Return the [X, Y] coordinate for the center point of the cell that contains the specified text.  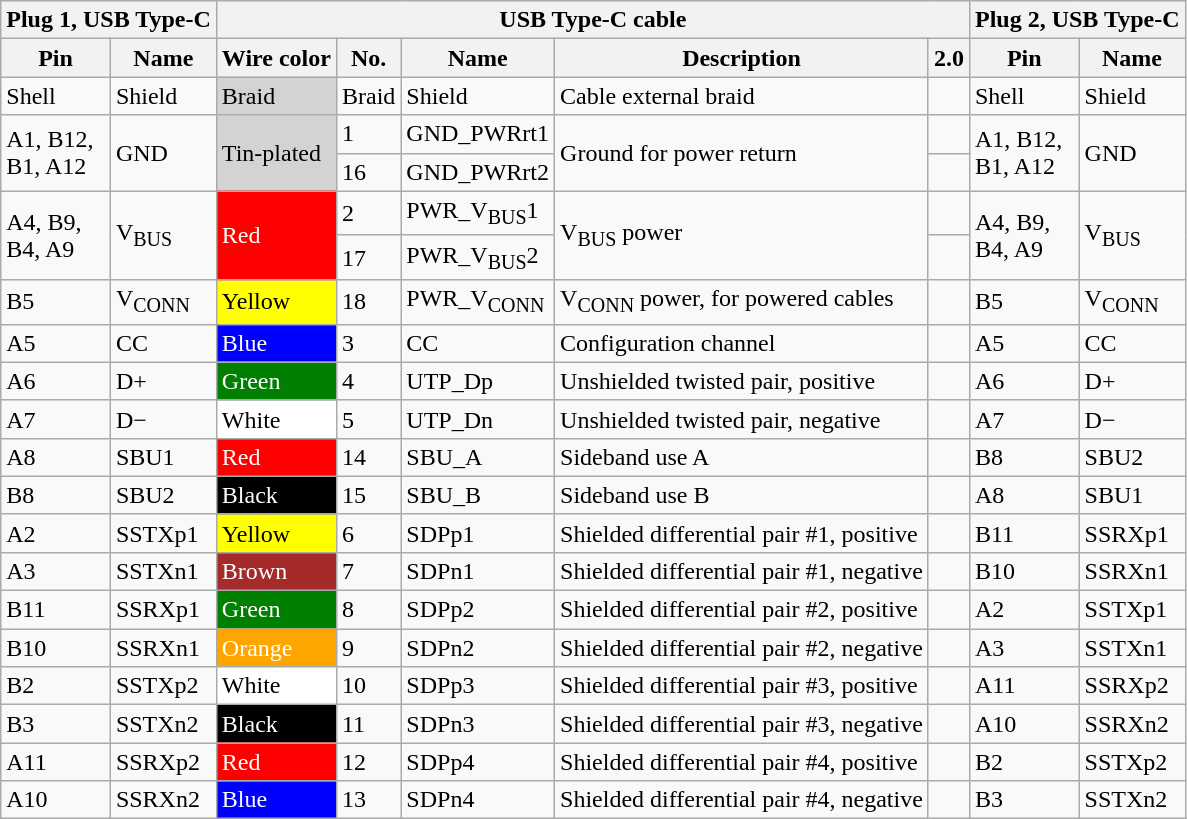
18 [368, 302]
VCONN power, for powered cables [742, 302]
VBUS power [742, 236]
PWR_VBUS2 [478, 257]
Shielded differential pair #1, negative [742, 571]
Description [742, 58]
SDPp3 [478, 686]
Sideband use A [742, 457]
Shielded differential pair #1, positive [742, 533]
9 [368, 648]
8 [368, 610]
UTP_Dn [478, 419]
Shielded differential pair #4, negative [742, 800]
SDPp1 [478, 533]
Ground for power return [742, 153]
Wire color [276, 58]
3 [368, 343]
Plug 1, USB Type-C [109, 20]
SBU_B [478, 495]
2 [368, 213]
13 [368, 800]
Tin-plated [276, 153]
PWR_VBUS1 [478, 213]
Unshielded twisted pair, positive [742, 381]
5 [368, 419]
SDPn2 [478, 648]
6 [368, 533]
Plug 2, USB Type-C [1077, 20]
SDPn1 [478, 571]
16 [368, 172]
Shielded differential pair #2, positive [742, 610]
Orange [276, 648]
14 [368, 457]
15 [368, 495]
Sideband use B [742, 495]
17 [368, 257]
PWR_VCONN [478, 302]
SDPp4 [478, 762]
10 [368, 686]
Unshielded twisted pair, negative [742, 419]
SBU_A [478, 457]
7 [368, 571]
Brown [276, 571]
No. [368, 58]
SDPp2 [478, 610]
GND_PWRrt2 [478, 172]
4 [368, 381]
GND_PWRrt1 [478, 134]
SDPn4 [478, 800]
2.0 [948, 58]
Cable external braid [742, 96]
SDPn3 [478, 724]
12 [368, 762]
UTP_Dp [478, 381]
Shielded differential pair #3, positive [742, 686]
Shielded differential pair #4, positive [742, 762]
Configuration channel [742, 343]
Shielded differential pair #2, negative [742, 648]
1 [368, 134]
USB Type-C cable [592, 20]
Shielded differential pair #3, negative [742, 724]
11 [368, 724]
